Return (X, Y) of the center of cell containing provided text 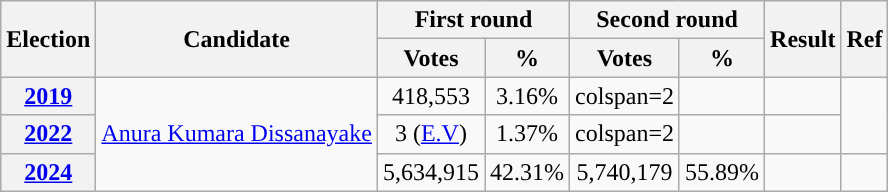
5,634,915 (430, 172)
3 (E.V) (430, 134)
55.89% (722, 172)
Ref (864, 39)
2024 (48, 172)
Election (48, 39)
3.16% (526, 96)
418,553 (430, 96)
1.37% (526, 134)
2019 (48, 96)
Anura Kumara Dissanayake (237, 134)
5,740,179 (625, 172)
First round (473, 20)
Second round (668, 20)
Result (803, 39)
42.31% (526, 172)
Candidate (237, 39)
2022 (48, 134)
